Scan for the cell matching the given text and deliver its [x, y] coordinate at center. 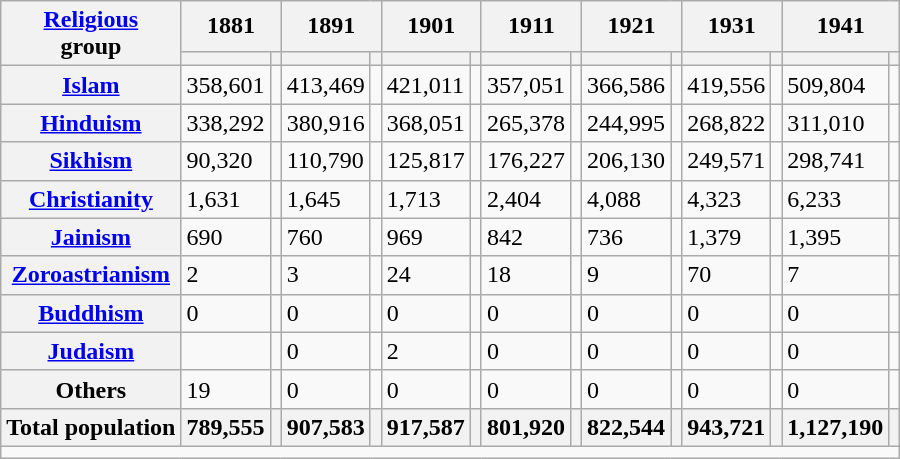
3 [326, 275]
268,822 [726, 123]
Jainism [91, 237]
Religiousgroup [91, 34]
249,571 [726, 161]
1891 [331, 26]
7 [836, 275]
Sikhism [91, 161]
1901 [431, 26]
19 [226, 389]
Buddhism [91, 313]
Others [91, 389]
1,379 [726, 237]
1,713 [426, 199]
2,404 [526, 199]
311,010 [836, 123]
509,804 [836, 85]
Judaism [91, 351]
1941 [841, 26]
413,469 [326, 85]
822,544 [626, 427]
368,051 [426, 123]
206,130 [626, 161]
4,323 [726, 199]
969 [426, 237]
842 [526, 237]
90,320 [226, 161]
907,583 [326, 427]
Christianity [91, 199]
Total population [91, 427]
789,555 [226, 427]
176,227 [526, 161]
358,601 [226, 85]
419,556 [726, 85]
125,817 [426, 161]
Islam [91, 85]
70 [726, 275]
18 [526, 275]
357,051 [526, 85]
760 [326, 237]
110,790 [326, 161]
244,995 [626, 123]
366,586 [626, 85]
265,378 [526, 123]
24 [426, 275]
Zoroastrianism [91, 275]
Hinduism [91, 123]
1921 [632, 26]
6,233 [836, 199]
736 [626, 237]
917,587 [426, 427]
1,395 [836, 237]
1881 [231, 26]
1931 [732, 26]
1911 [531, 26]
801,920 [526, 427]
690 [226, 237]
380,916 [326, 123]
1,645 [326, 199]
298,741 [836, 161]
1,631 [226, 199]
4,088 [626, 199]
943,721 [726, 427]
9 [626, 275]
1,127,190 [836, 427]
421,011 [426, 85]
338,292 [226, 123]
